Identify which cell holds the provided text, then report its (X, Y) central coordinate. 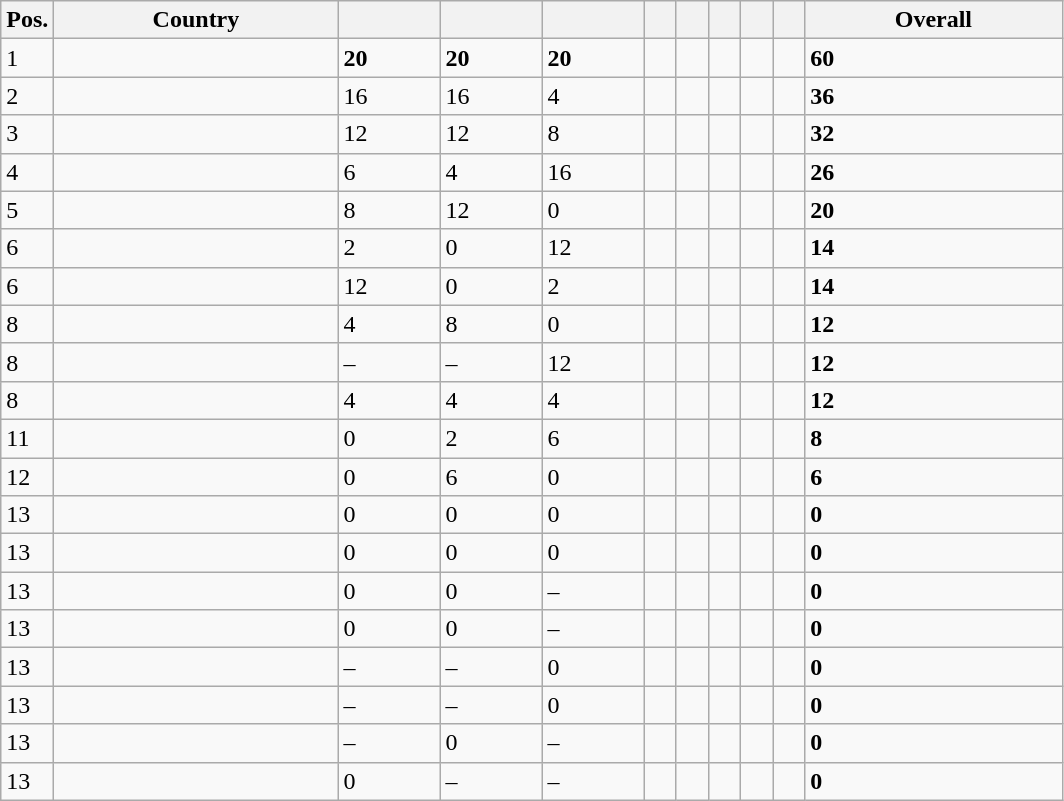
36 (934, 96)
32 (934, 134)
1 (28, 58)
26 (934, 172)
Pos. (28, 20)
3 (28, 134)
Country (196, 20)
Overall (934, 20)
11 (28, 438)
60 (934, 58)
5 (28, 210)
